Identify which cell holds the provided text, then report its (x, y) central coordinate. 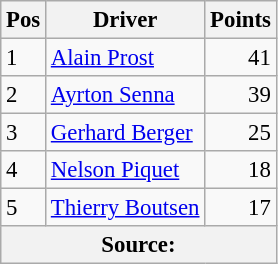
Thierry Boutsen (126, 208)
18 (240, 170)
Ayrton Senna (126, 95)
Nelson Piquet (126, 170)
Pos (24, 20)
17 (240, 208)
25 (240, 133)
2 (24, 95)
39 (240, 95)
Driver (126, 20)
1 (24, 58)
4 (24, 170)
Points (240, 20)
41 (240, 58)
Gerhard Berger (126, 133)
5 (24, 208)
Source: (138, 245)
Alain Prost (126, 58)
3 (24, 133)
